Return (X, Y) of the center of cell containing provided text 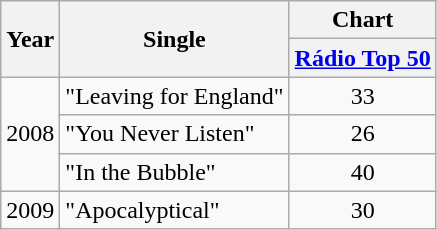
Year (30, 39)
2009 (30, 210)
Single (174, 39)
26 (362, 134)
"In the Bubble" (174, 172)
30 (362, 210)
"You Never Listen" (174, 134)
Chart (362, 20)
"Leaving for England" (174, 96)
2008 (30, 134)
Rádio Top 50 (362, 58)
33 (362, 96)
"Apocalyptical" (174, 210)
40 (362, 172)
